Locate the cell with the specified text and output its (x, y) center coordinate. 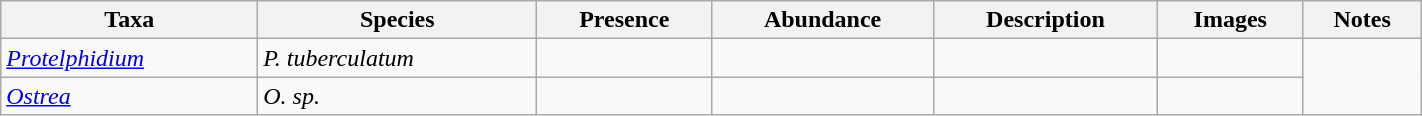
Species (398, 20)
Abundance (823, 20)
Presence (624, 20)
O. sp. (398, 96)
Description (1045, 20)
P. tuberculatum (398, 58)
Ostrea (130, 96)
Protelphidium (130, 58)
Images (1230, 20)
Taxa (130, 20)
Notes (1362, 20)
